Find where the given text appears and provide that cell's center as (x, y) coordinate. 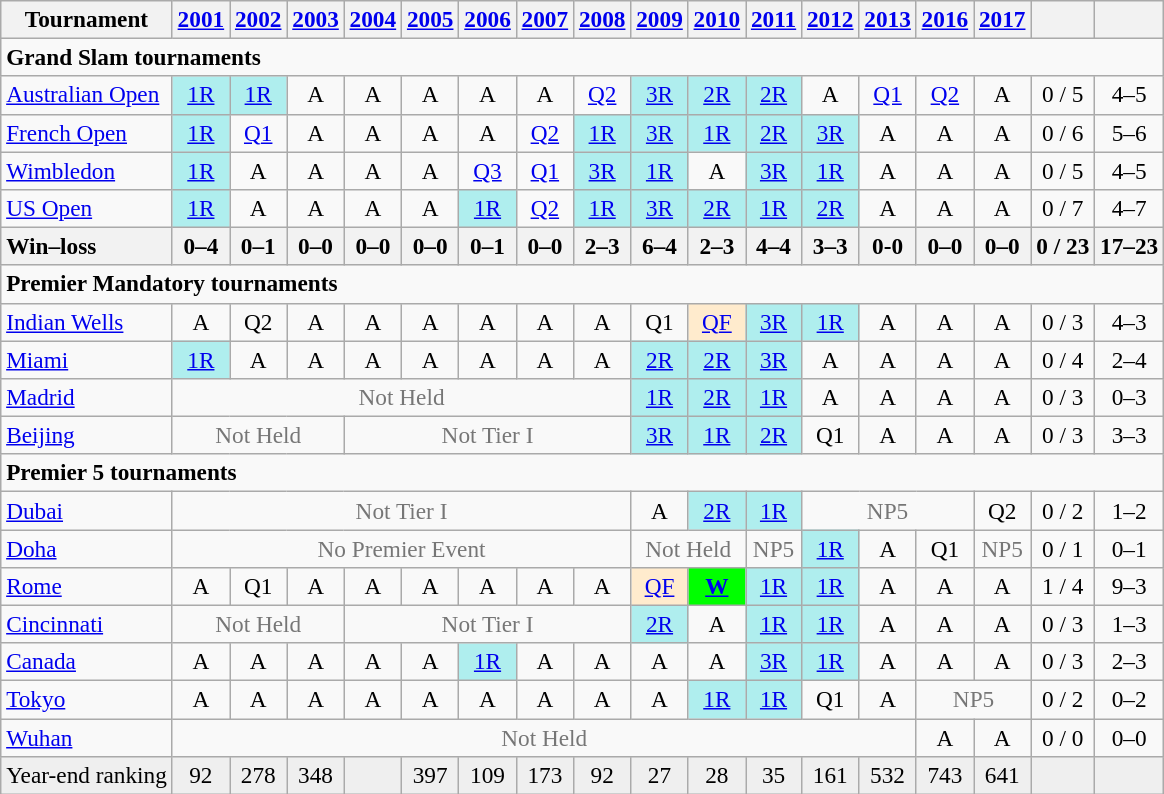
27 (660, 775)
6–4 (660, 246)
Year-end ranking (86, 775)
532 (888, 775)
4–7 (1130, 208)
2016 (944, 19)
1 / 4 (1063, 586)
2004 (372, 19)
173 (544, 775)
Wimbledon (86, 170)
2009 (660, 19)
Tokyo (86, 699)
Q3 (488, 170)
161 (830, 775)
Win–loss (86, 246)
1–3 (1130, 624)
2003 (316, 19)
Indian Wells (86, 322)
W (716, 586)
0 / 0 (1063, 737)
9–3 (1130, 586)
0 / 6 (1063, 133)
French Open (86, 133)
2007 (544, 19)
2005 (430, 19)
Beijing (86, 435)
2006 (488, 19)
2013 (888, 19)
Miami (86, 359)
Madrid (86, 397)
0 / 23 (1063, 246)
2010 (716, 19)
28 (716, 775)
35 (774, 775)
0 / 7 (1063, 208)
2001 (200, 19)
2011 (774, 19)
278 (258, 775)
2012 (830, 19)
4–4 (774, 246)
1–2 (1130, 510)
2017 (1002, 19)
0–3 (1130, 397)
Wuhan (86, 737)
0-0 (888, 246)
No Premier Event (402, 548)
0 / 1 (1063, 548)
Cincinnati (86, 624)
Tournament (86, 19)
743 (944, 775)
Australian Open (86, 95)
348 (316, 775)
0–2 (1130, 699)
0 / 4 (1063, 359)
641 (1002, 775)
0–4 (200, 246)
2–4 (1130, 359)
Rome (86, 586)
397 (430, 775)
17–23 (1130, 246)
5–6 (1130, 133)
2002 (258, 19)
Grand Slam tournaments (582, 57)
US Open (86, 208)
2008 (602, 19)
Doha (86, 548)
109 (488, 775)
4–3 (1130, 322)
Premier 5 tournaments (582, 473)
Canada (86, 662)
Premier Mandatory tournaments (582, 284)
Dubai (86, 510)
